Capture the cell that displays the provided text and extract its [x, y] central coordinate. 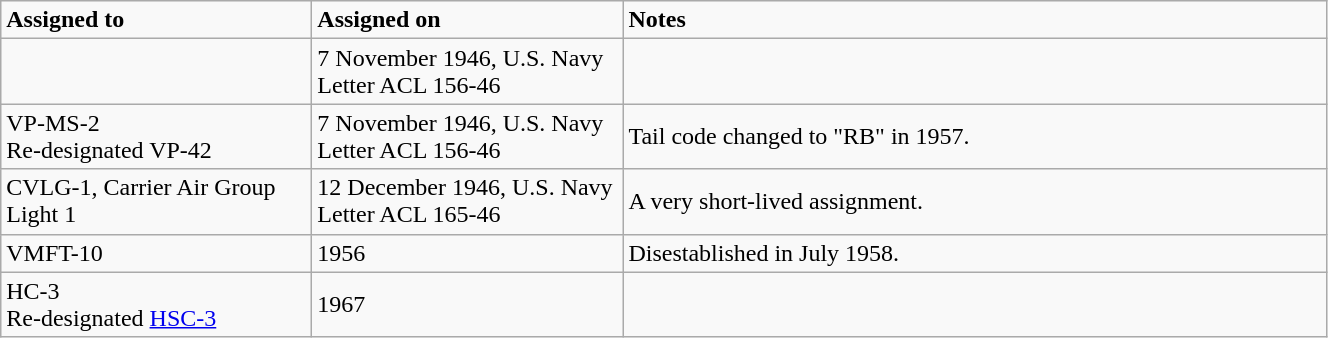
Notes [975, 20]
Disestablished in July 1958. [975, 253]
VMFT-10 [156, 253]
HC-3Re-designated HSC-3 [156, 304]
12 December 1946, U.S. Navy Letter ACL 165-46 [468, 202]
VP-MS-2Re-designated VP-42 [156, 136]
A very short-lived assignment. [975, 202]
1967 [468, 304]
CVLG-1, Carrier Air Group Light 1 [156, 202]
Assigned to [156, 20]
Assigned on [468, 20]
Tail code changed to "RB" in 1957. [975, 136]
1956 [468, 253]
